Return the [X, Y] coordinate for the center point of the cell that contains the specified text.  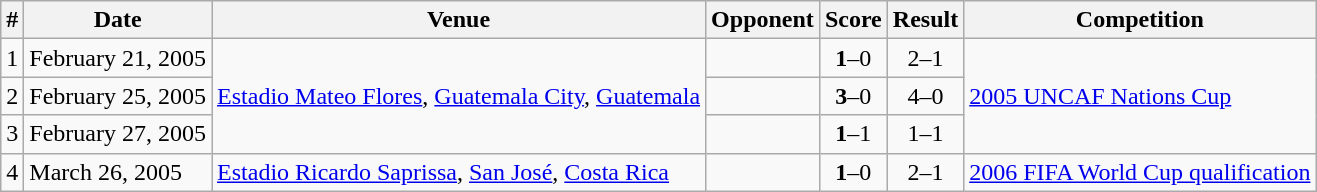
Estadio Mateo Flores, Guatemala City, Guatemala [459, 96]
February 25, 2005 [118, 96]
February 27, 2005 [118, 134]
Competition [1140, 20]
3–0 [853, 96]
March 26, 2005 [118, 172]
2005 UNCAF Nations Cup [1140, 96]
4 [12, 172]
Result [925, 20]
4–0 [925, 96]
1 [12, 58]
February 21, 2005 [118, 58]
3 [12, 134]
Score [853, 20]
# [12, 20]
Date [118, 20]
2 [12, 96]
Estadio Ricardo Saprissa, San José, Costa Rica [459, 172]
2006 FIFA World Cup qualification [1140, 172]
Opponent [763, 20]
Venue [459, 20]
